For the text-containing cell, return its midpoint in (x, y) coordinate format. 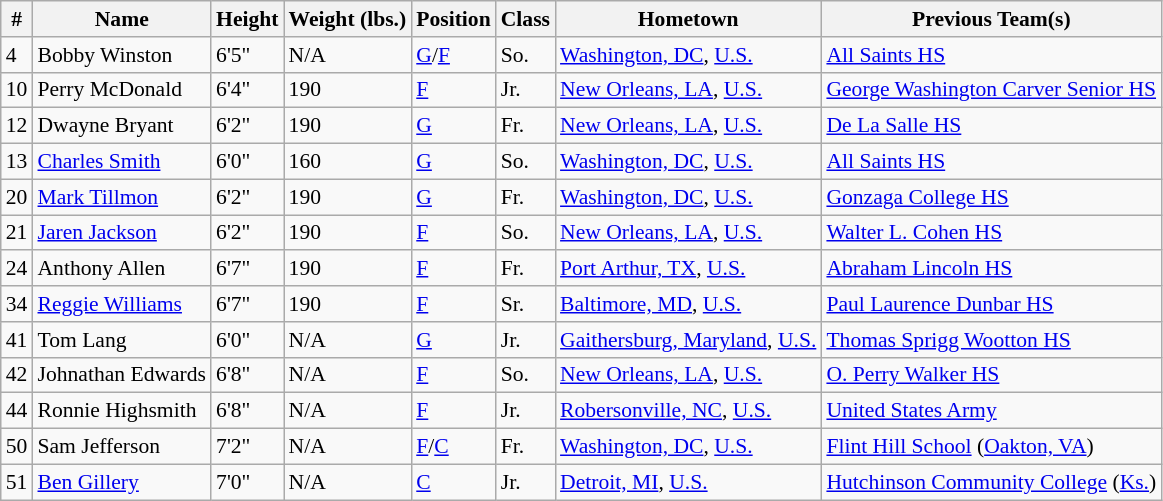
United States Army (991, 411)
Hutchinson Community College (Ks.) (991, 482)
Position (453, 19)
F/C (453, 447)
Charles Smith (122, 162)
160 (348, 162)
Gaithersburg, Maryland, U.S. (688, 340)
Class (526, 19)
Jaren Jackson (122, 233)
Reggie Williams (122, 304)
C (453, 482)
Mark Tillmon (122, 197)
Weight (lbs.) (348, 19)
44 (17, 411)
Previous Team(s) (991, 19)
7'2" (247, 447)
Abraham Lincoln HS (991, 269)
George Washington Carver Senior HS (991, 90)
O. Perry Walker HS (991, 375)
Tom Lang (122, 340)
Sam Jefferson (122, 447)
Gonzaga College HS (991, 197)
12 (17, 126)
Ronnie Highsmith (122, 411)
Johnathan Edwards (122, 375)
Bobby Winston (122, 55)
50 (17, 447)
41 (17, 340)
Name (122, 19)
De La Salle HS (991, 126)
7'0" (247, 482)
Walter L. Cohen HS (991, 233)
Flint Hill School (Oakton, VA) (991, 447)
10 (17, 90)
Thomas Sprigg Wootton HS (991, 340)
G/F (453, 55)
Height (247, 19)
51 (17, 482)
Sr. (526, 304)
21 (17, 233)
Hometown (688, 19)
Port Arthur, TX, U.S. (688, 269)
34 (17, 304)
4 (17, 55)
Paul Laurence Dunbar HS (991, 304)
# (17, 19)
24 (17, 269)
Detroit, MI, U.S. (688, 482)
13 (17, 162)
6'5" (247, 55)
Perry McDonald (122, 90)
Ben Gillery (122, 482)
Dwayne Bryant (122, 126)
20 (17, 197)
6'4" (247, 90)
42 (17, 375)
Anthony Allen (122, 269)
Baltimore, MD, U.S. (688, 304)
Robersonville, NC, U.S. (688, 411)
